Return the (X, Y) coordinate for the center point of the cell that contains the specified text.  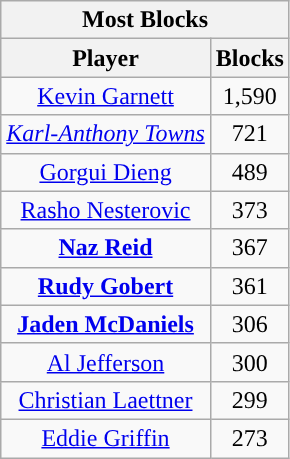
1,590 (250, 96)
306 (250, 324)
361 (250, 286)
Karl-Anthony Towns (106, 134)
489 (250, 172)
Rasho Nesterovic (106, 210)
Christian Laettner (106, 400)
300 (250, 362)
273 (250, 438)
Naz Reid (106, 248)
Gorgui Dieng (106, 172)
Kevin Garnett (106, 96)
Al Jefferson (106, 362)
Jaden McDaniels (106, 324)
367 (250, 248)
299 (250, 400)
721 (250, 134)
Blocks (250, 58)
Player (106, 58)
373 (250, 210)
Rudy Gobert (106, 286)
Eddie Griffin (106, 438)
Most Blocks (146, 20)
